Capture the cell that displays the provided text and extract its [x, y] central coordinate. 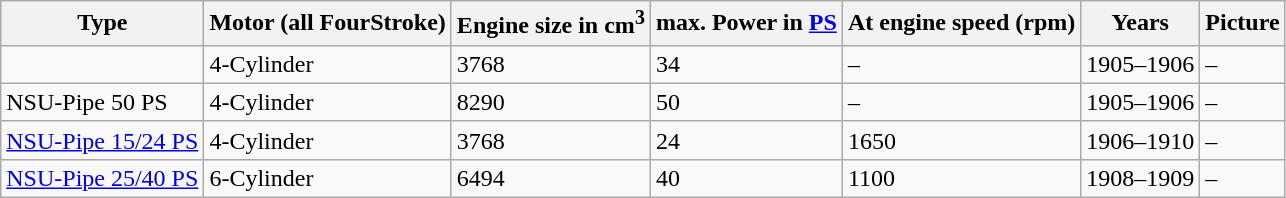
8290 [550, 102]
1906–1910 [1140, 140]
24 [746, 140]
1650 [961, 140]
Type [102, 24]
34 [746, 64]
NSU-Pipe 15/24 PS [102, 140]
1100 [961, 178]
Engine size in cm3 [550, 24]
NSU-Pipe 50 PS [102, 102]
At engine speed (rpm) [961, 24]
max. Power in PS [746, 24]
NSU-Pipe 25/40 PS [102, 178]
6494 [550, 178]
Years [1140, 24]
40 [746, 178]
50 [746, 102]
Motor (all FourStroke) [328, 24]
6-Cylinder [328, 178]
Picture [1242, 24]
1908–1909 [1140, 178]
